Find where the given text appears and provide that cell's center as (X, Y) coordinate. 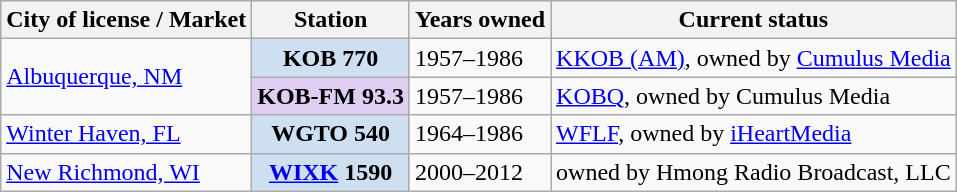
WGTO 540 (331, 134)
1964–1986 (480, 134)
Winter Haven, FL (126, 134)
KOB 770 (331, 58)
New Richmond, WI (126, 172)
Current status (754, 20)
Station (331, 20)
KOB-FM 93.3 (331, 96)
KKOB (AM), owned by Cumulus Media (754, 58)
owned by Hmong Radio Broadcast, LLC (754, 172)
WFLF, owned by iHeartMedia (754, 134)
WIXK 1590 (331, 172)
2000–2012 (480, 172)
Albuquerque, NM (126, 77)
Years owned (480, 20)
KOBQ, owned by Cumulus Media (754, 96)
City of license / Market (126, 20)
